Pinpoint the cell where the given text exists, returning its [x, y] midpoint coordinate. 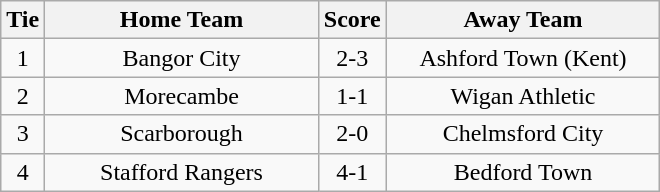
2 [23, 96]
Ashford Town (Kent) [523, 58]
Home Team [182, 20]
Tie [23, 20]
Scarborough [182, 134]
Bangor City [182, 58]
Wigan Athletic [523, 96]
1-1 [352, 96]
Chelmsford City [523, 134]
Morecambe [182, 96]
3 [23, 134]
2-3 [352, 58]
4 [23, 172]
1 [23, 58]
Away Team [523, 20]
4-1 [352, 172]
Score [352, 20]
2-0 [352, 134]
Stafford Rangers [182, 172]
Bedford Town [523, 172]
